Pinpoint the cell where the given text exists, returning its (X, Y) midpoint coordinate. 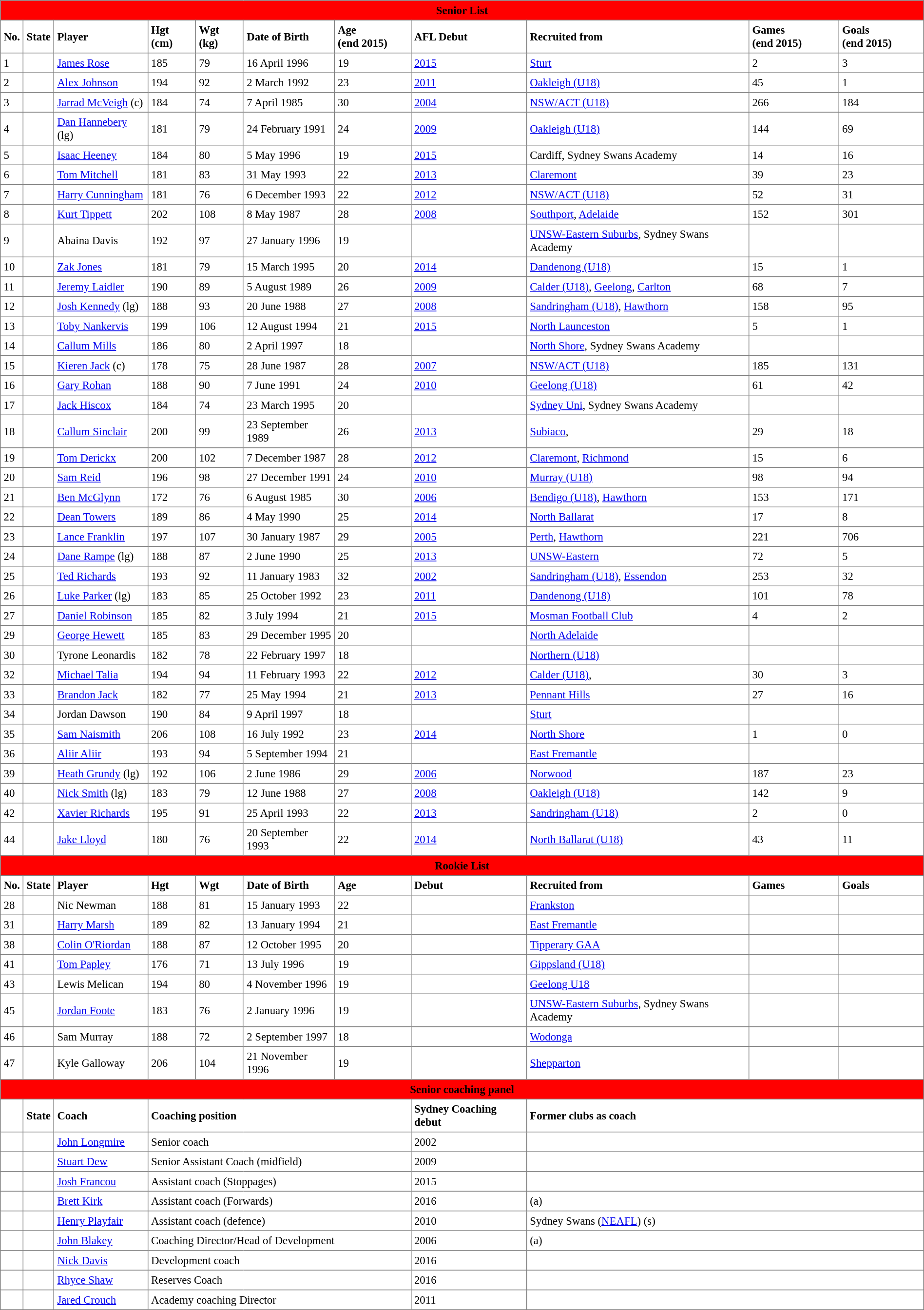
Wodonga (638, 1037)
Sam Murray (101, 1037)
84 (219, 714)
Josh Kennedy (lg) (101, 306)
Norwood (638, 773)
North Ballarat (638, 517)
Perth, Hawthorn (638, 537)
15 March 1995 (289, 267)
Senior coach (279, 1142)
199 (172, 326)
John Blakey (101, 1240)
Tom Papley (101, 964)
Wgt (kg) (219, 37)
7 June 1991 (289, 385)
2 April 1997 (289, 346)
20 June 1988 (289, 306)
Dean Towers (101, 517)
24 February 1991 (289, 129)
Aliir Aliir (101, 753)
Toby Nankervis (101, 326)
36 (12, 753)
Jack Hiscox (101, 405)
Ted Richards (101, 576)
107 (219, 537)
172 (172, 497)
11 February 1993 (289, 674)
253 (794, 576)
23 March 1995 (289, 405)
Sydney Swans (NEAFL) (s) (725, 1221)
James Rose (101, 63)
AFL Debut (469, 37)
5 May 1996 (289, 155)
101 (794, 596)
Games (end 2015) (794, 37)
Nick Smith (lg) (101, 793)
Nick Davis (101, 1260)
George Hewett (101, 635)
Goals (end 2015) (881, 37)
Michael Talia (101, 674)
Murray (U18) (638, 477)
Hgt (172, 885)
Jared Crouch (101, 1300)
2 January 1996 (289, 1010)
Lance Franklin (101, 537)
Coaching Director/Head of Development (279, 1240)
11 January 1983 (289, 576)
196 (172, 477)
6 August 1985 (289, 497)
91 (219, 813)
Tom Derickx (101, 458)
Debut (469, 885)
35 (12, 734)
187 (794, 773)
Sydney Coaching debut (469, 1116)
Abaina Davis (101, 241)
77 (219, 694)
Stuart Dew (101, 1161)
86 (219, 517)
93 (219, 306)
Senior coaching panel (462, 1089)
71 (219, 964)
Harry Marsh (101, 925)
Northern (U18) (638, 655)
Sam Naismith (101, 734)
40 (12, 793)
4 November 1996 (289, 984)
16 April 1996 (289, 63)
Dan Hannebery (lg) (101, 129)
Frankston (638, 905)
Assistant coach (defence) (279, 1221)
180 (172, 839)
152 (794, 214)
Josh Francou (101, 1181)
Gippsland (U18) (638, 964)
Kurt Tippett (101, 214)
Assistant coach (Stoppages) (279, 1181)
158 (794, 306)
95 (881, 306)
Sandringham (U18), Hawthorn (638, 306)
Harry Cunningham (101, 194)
Daniel Robinson (101, 616)
144 (794, 129)
2 June 1986 (289, 773)
13 July 1996 (289, 964)
Ben McGlynn (101, 497)
Callum Mills (101, 346)
Pennant Hills (638, 694)
7 December 1987 (289, 458)
UNSW-Eastern (638, 556)
15 January 1993 (289, 905)
Sydney Uni, Sydney Swans Academy (638, 405)
12 June 1988 (289, 793)
21 November 1996 (289, 1063)
20 September 1993 (289, 839)
153 (794, 497)
102 (219, 458)
Cardiff, Sydney Swans Academy (638, 155)
North Adelaide (638, 635)
75 (219, 366)
Kieren Jack (c) (101, 366)
Claremont (638, 174)
47 (12, 1063)
Claremont, Richmond (638, 458)
North Ballarat (U18) (638, 839)
89 (219, 287)
38 (12, 944)
44 (12, 839)
Nic Newman (101, 905)
29 December 1995 (289, 635)
142 (794, 793)
46 (12, 1037)
81 (219, 905)
Dane Rampe (lg) (101, 556)
Jarrad McVeigh (c) (101, 102)
Subiaco, (638, 431)
2007 (469, 366)
2004 (469, 102)
7 April 1985 (289, 102)
2 March 1992 (289, 82)
31 May 1993 (289, 174)
Age (372, 885)
Isaac Heeney (101, 155)
Reserves Coach (279, 1280)
27 December 1991 (289, 477)
Alex Johnson (101, 82)
99 (219, 431)
28 June 1987 (289, 366)
33 (12, 694)
2 September 1997 (289, 1037)
12 October 1995 (289, 944)
706 (881, 537)
Coach (101, 1116)
Goals (881, 885)
2 June 1990 (289, 556)
Bendigo (U18), Hawthorn (638, 497)
25 April 1993 (289, 813)
25 October 1992 (289, 596)
8 May 1987 (289, 214)
Brandon Jack (101, 694)
68 (794, 287)
22 February 1997 (289, 655)
171 (881, 497)
Sandringham (U18), Essendon (638, 576)
Rhyce Shaw (101, 1280)
Games (794, 885)
North Shore, Sydney Swans Academy (638, 346)
30 January 1987 (289, 537)
186 (172, 346)
9 April 1997 (289, 714)
202 (172, 214)
Age (end 2015) (372, 37)
176 (172, 964)
Jordan Foote (101, 1010)
John Longmire (101, 1142)
52 (794, 194)
Zak Jones (101, 267)
3 July 1994 (289, 616)
13 January 1994 (289, 925)
Tipperary GAA (638, 944)
69 (881, 129)
90 (219, 385)
Henry Playfair (101, 1221)
5 August 1989 (289, 287)
Tom Mitchell (101, 174)
301 (881, 214)
27 January 1996 (289, 241)
12 August 1994 (289, 326)
221 (794, 537)
13 (12, 326)
178 (172, 366)
Jeremy Laidler (101, 287)
2005 (469, 537)
266 (794, 102)
Kyle Galloway (101, 1063)
Development coach (279, 1260)
Mosman Football Club (638, 616)
97 (219, 241)
131 (881, 366)
Luke Parker (lg) (101, 596)
195 (172, 813)
Sam Reid (101, 477)
197 (172, 537)
Lewis Melican (101, 984)
Shepparton (638, 1063)
5 September 1994 (289, 753)
16 July 1992 (289, 734)
34 (12, 714)
Gary Rohan (101, 385)
Jake Lloyd (101, 839)
Wgt (219, 885)
Geelong U18 (638, 984)
6 December 1993 (289, 194)
Hgt (cm) (172, 37)
85 (219, 596)
Senior Assistant Coach (midfield) (279, 1161)
23 September 1989 (289, 431)
61 (794, 385)
Senior List (462, 10)
Geelong (U18) (638, 385)
Heath Grundy (lg) (101, 773)
Southport, Adelaide (638, 214)
North Launceston (638, 326)
Xavier Richards (101, 813)
Calder (U18), Geelong, Carlton (638, 287)
Academy coaching Director (279, 1300)
Assistant coach (Forwards) (279, 1201)
Former clubs as coach (725, 1116)
North Shore (638, 734)
Jordan Dawson (101, 714)
Rookie List (462, 866)
104 (219, 1063)
Sandringham (U18) (638, 813)
Callum Sinclair (101, 431)
12 (12, 306)
Calder (U18), (638, 674)
Tyrone Leonardis (101, 655)
10 (12, 267)
Brett Kirk (101, 1201)
41 (12, 964)
Coaching position (279, 1116)
4 May 1990 (289, 517)
Colin O'Riordan (101, 944)
25 May 1994 (289, 694)
